Locate the cell with the specified text and output its (X, Y) center coordinate. 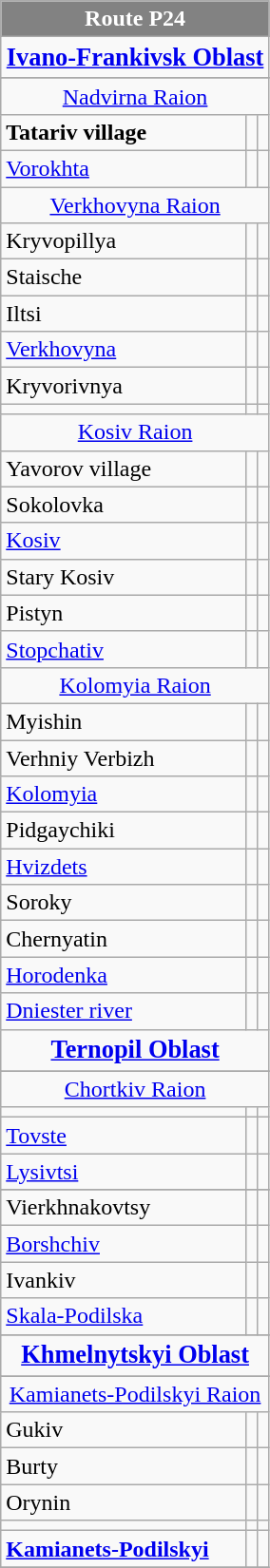
Lysivtsi (124, 1172)
Dniester river (124, 1011)
Tatariv village (124, 132)
Verhniy Verbizh (124, 758)
Kolomyia (124, 794)
Sokolovka (124, 505)
Gukiv (124, 1430)
Stary Kosiv (124, 577)
Chortkiv Raion (135, 1089)
Kryvorivnya (124, 386)
Kolomyia Raion (135, 685)
Kamianets-Podilskyi (124, 1549)
Vierkhnakovtsy (124, 1208)
Hvizdets (124, 867)
Horodenka (124, 975)
Skala-Podilska (124, 1316)
Tovste (124, 1136)
Myishin (124, 721)
Nadvirna Raion (135, 96)
Route P24 (135, 19)
Chernyatin (124, 939)
Pidgaychiki (124, 831)
Khmelnytskyi Oblast (135, 1355)
Vorokhta (124, 168)
Pistyn (124, 613)
Burty (124, 1466)
Yavorov village (124, 468)
Borshchiv (124, 1244)
Verkhovyna (124, 350)
Kosiv Raion (135, 432)
Kosiv (124, 541)
Ternopil Oblast (135, 1050)
Iltsi (124, 314)
Soroky (124, 903)
Stopchativ (124, 649)
Verkhovyna Raion (135, 205)
Ivankiv (124, 1280)
Staische (124, 277)
Kryvopillya (124, 241)
Kamianets-Podilskyi Raion (135, 1394)
Ivano-Frankivsk Oblast (135, 58)
Orynin (124, 1502)
